Return the [x, y] coordinate for the center point of the cell that contains the specified text.  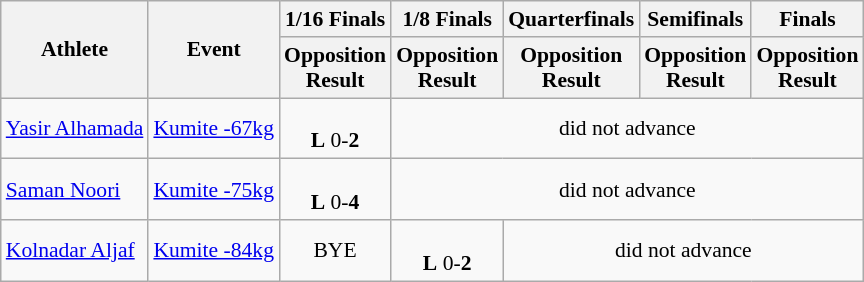
Kumite -75kg [214, 190]
Quarterfinals [571, 19]
Kumite -84kg [214, 250]
Saman Noori [75, 190]
Kolnadar Aljaf [75, 250]
Yasir Alhamada [75, 128]
1/16 Finals [335, 19]
1/8 Finals [447, 19]
Athlete [75, 50]
BYE [335, 250]
Semifinals [695, 19]
Event [214, 50]
Finals [807, 19]
L 0-4 [335, 190]
Kumite -67kg [214, 128]
